Scan for the cell matching the given text and deliver its (x, y) coordinate at center. 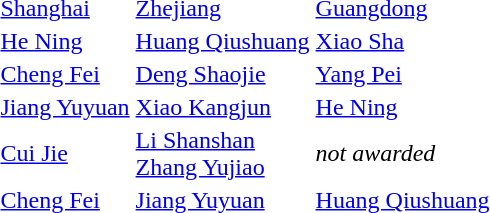
Huang Qiushuang (222, 41)
Deng Shaojie (222, 74)
Li ShanshanZhang Yujiao (222, 154)
Xiao Kangjun (222, 107)
